Return (X, Y) of the center of cell containing provided text 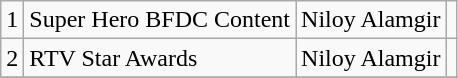
RTV Star Awards (160, 58)
Super Hero BFDC Content (160, 20)
2 (12, 58)
1 (12, 20)
